Capture the cell that displays the provided text and extract its [X, Y] central coordinate. 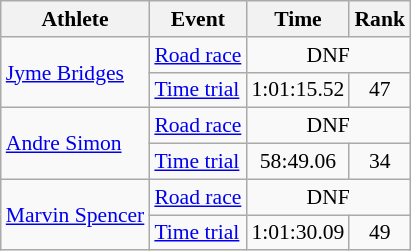
Marvin Spencer [76, 214]
49 [380, 233]
Event [198, 19]
Athlete [76, 19]
47 [380, 90]
Time [298, 19]
58:49.06 [298, 162]
Rank [380, 19]
1:01:15.52 [298, 90]
1:01:30.09 [298, 233]
Andre Simon [76, 144]
Jyme Bridges [76, 72]
34 [380, 162]
